Find where the given text appears and provide that cell's center as (x, y) coordinate. 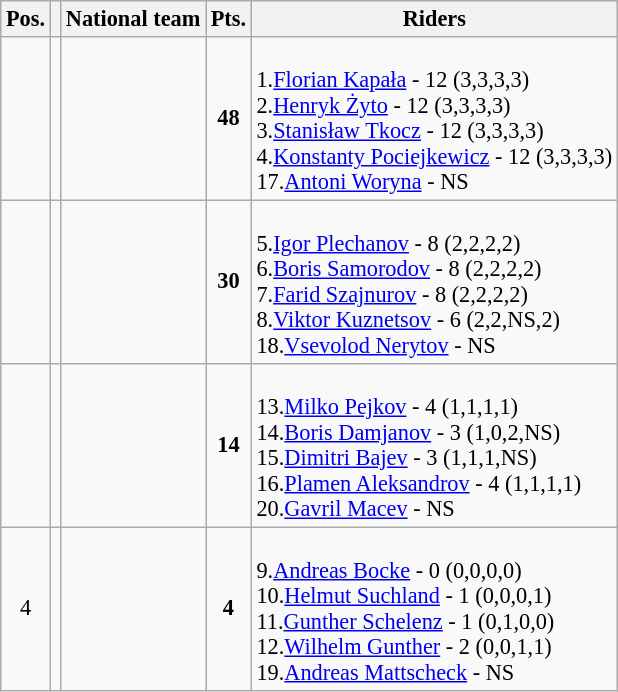
Pos. (26, 19)
48 (229, 118)
Pts. (229, 19)
30 (229, 282)
Riders (434, 19)
14 (229, 444)
National team (134, 19)
